Capture the cell that displays the provided text and extract its (x, y) central coordinate. 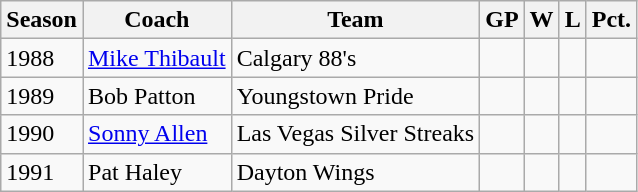
Sonny Allen (156, 134)
L (572, 20)
Coach (156, 20)
Pct. (611, 20)
Bob Patton (156, 96)
Dayton Wings (356, 172)
Las Vegas Silver Streaks (356, 134)
GP (502, 20)
Youngstown Pride (356, 96)
W (542, 20)
Calgary 88's (356, 58)
1990 (42, 134)
1988 (42, 58)
Season (42, 20)
1991 (42, 172)
1989 (42, 96)
Pat Haley (156, 172)
Team (356, 20)
Mike Thibault (156, 58)
